Capture the cell that displays the provided text and extract its (X, Y) central coordinate. 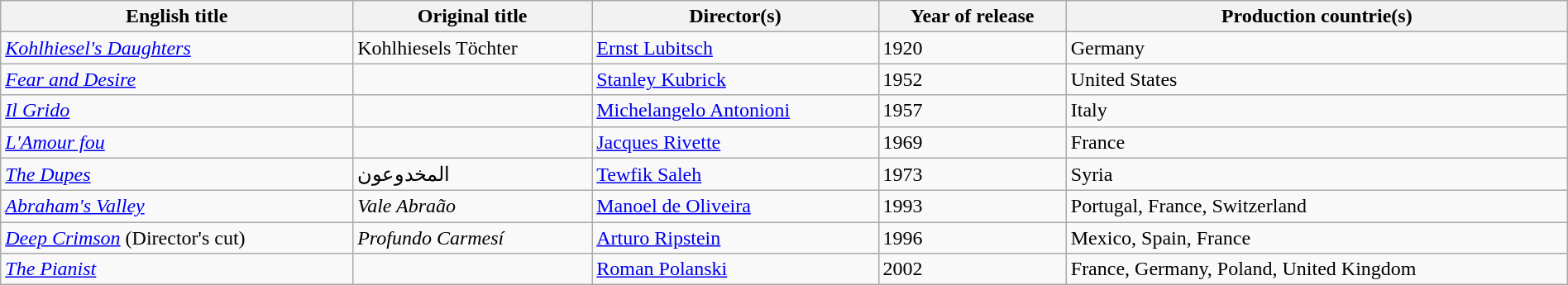
Ernst Lubitsch (735, 48)
Syria (1317, 174)
1996 (973, 238)
L'Amour fou (177, 142)
Production countrie(s) (1317, 17)
Roman Polanski (735, 269)
Tewfik Saleh (735, 174)
English title (177, 17)
1952 (973, 79)
Arturo Ripstein (735, 238)
Michelangelo Antonioni (735, 111)
1973 (973, 174)
1920 (973, 48)
The Dupes (177, 174)
2002 (973, 269)
Director(s) (735, 17)
المخدوعون (473, 174)
Germany (1317, 48)
1993 (973, 207)
Fear and Desire (177, 79)
Profundo Carmesí (473, 238)
Italy (1317, 111)
Kohlhiesel's Daughters (177, 48)
Original title (473, 17)
Vale Abraão (473, 207)
Year of release (973, 17)
Stanley Kubrick (735, 79)
France (1317, 142)
The Pianist (177, 269)
France, Germany, Poland, United Kingdom (1317, 269)
Abraham's Valley (177, 207)
Portugal, France, Switzerland (1317, 207)
Deep Crimson (Director's cut) (177, 238)
1969 (973, 142)
Mexico, Spain, France (1317, 238)
Kohlhiesels Töchter (473, 48)
United States (1317, 79)
1957 (973, 111)
Jacques Rivette (735, 142)
Il Grido (177, 111)
Manoel de Oliveira (735, 207)
